Find where the given text appears and provide that cell's center as (X, Y) coordinate. 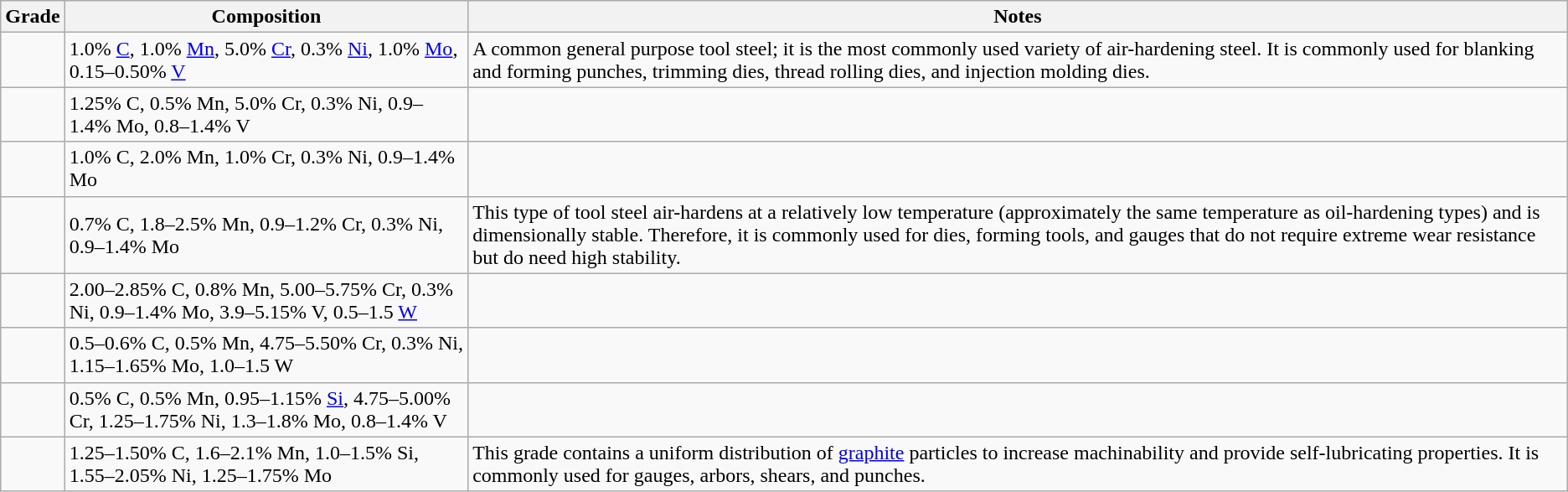
1.25% C, 0.5% Mn, 5.0% Cr, 0.3% Ni, 0.9–1.4% Mo, 0.8–1.4% V (266, 114)
2.00–2.85% C, 0.8% Mn, 5.00–5.75% Cr, 0.3% Ni, 0.9–1.4% Mo, 3.9–5.15% V, 0.5–1.5 W (266, 300)
1.25–1.50% C, 1.6–2.1% Mn, 1.0–1.5% Si, 1.55–2.05% Ni, 1.25–1.75% Mo (266, 464)
0.7% C, 1.8–2.5% Mn, 0.9–1.2% Cr, 0.3% Ni, 0.9–1.4% Mo (266, 235)
1.0% C, 2.0% Mn, 1.0% Cr, 0.3% Ni, 0.9–1.4% Mo (266, 169)
Notes (1019, 17)
0.5–0.6% C, 0.5% Mn, 4.75–5.50% Cr, 0.3% Ni, 1.15–1.65% Mo, 1.0–1.5 W (266, 355)
1.0% C, 1.0% Mn, 5.0% Cr, 0.3% Ni, 1.0% Mo, 0.15–0.50% V (266, 60)
Grade (33, 17)
Composition (266, 17)
0.5% C, 0.5% Mn, 0.95–1.15% Si, 4.75–5.00% Cr, 1.25–1.75% Ni, 1.3–1.8% Mo, 0.8–1.4% V (266, 409)
